Find where the given text appears and provide that cell's center as [x, y] coordinate. 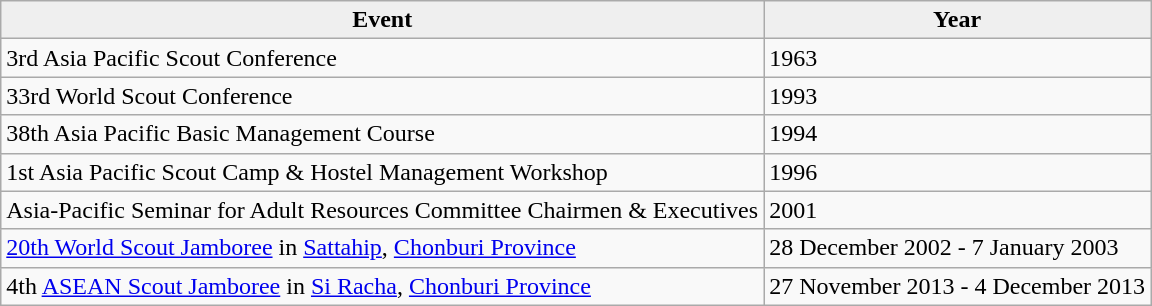
4th ASEAN Scout Jamboree in Si Racha, Chonburi Province [382, 286]
Year [958, 20]
2001 [958, 210]
3rd Asia Pacific Scout Conference [382, 58]
Asia-Pacific Seminar for Adult Resources Committee Chairmen & Executives [382, 210]
38th Asia Pacific Basic Management Course [382, 134]
1996 [958, 172]
1993 [958, 96]
1963 [958, 58]
27 November 2013 - 4 December 2013 [958, 286]
1994 [958, 134]
1st Asia Pacific Scout Camp & Hostel Management Workshop [382, 172]
Event [382, 20]
20th World Scout Jamboree in Sattahip, Chonburi Province [382, 248]
33rd World Scout Conference [382, 96]
28 December 2002 - 7 January 2003 [958, 248]
